Pinpoint the cell where the given text exists, returning its [x, y] midpoint coordinate. 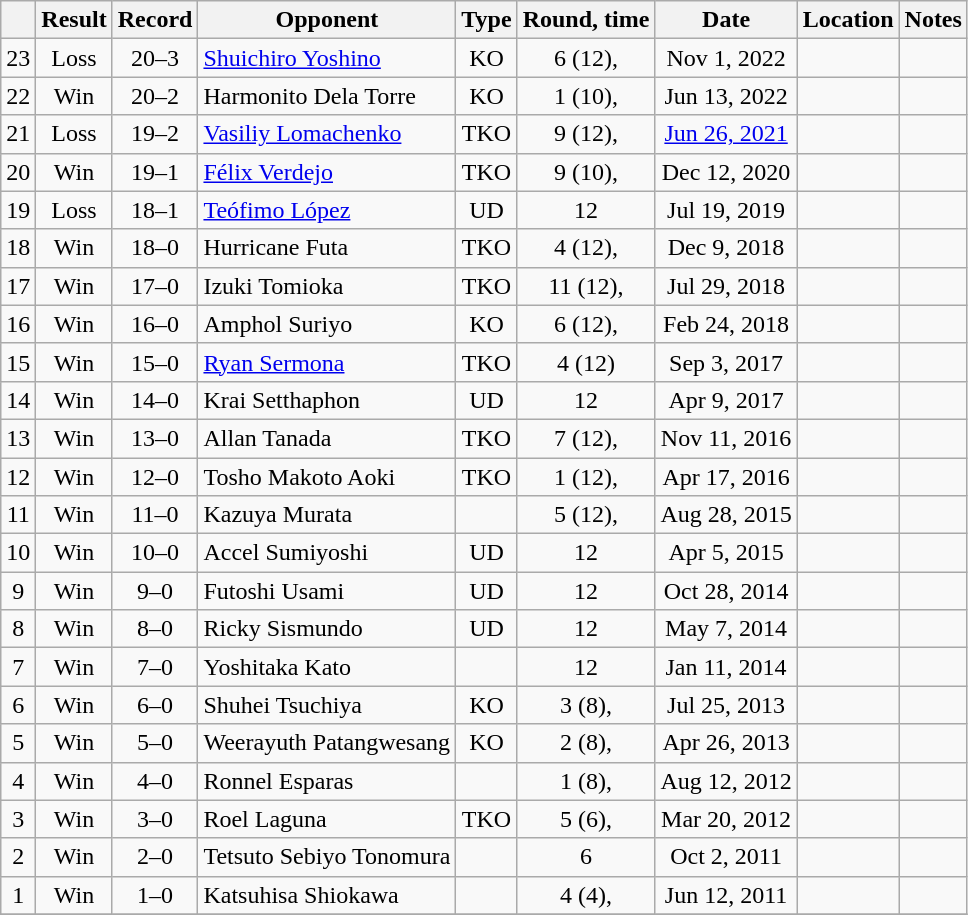
Jan 11, 2014 [726, 667]
Hurricane Futa [327, 248]
5 (6), [586, 819]
2 [18, 857]
Tosho Makoto Aoki [327, 477]
Shuichiro Yoshino [327, 58]
9 [18, 591]
Jul 25, 2013 [726, 705]
4 (12), [586, 248]
Location [848, 20]
19–2 [155, 134]
7 [18, 667]
2 (8), [586, 743]
Jul 29, 2018 [726, 286]
Date [726, 20]
16 [18, 324]
10–0 [155, 553]
Aug 12, 2012 [726, 781]
5 [18, 743]
Mar 20, 2012 [726, 819]
3 [18, 819]
4 [18, 781]
9 (12), [586, 134]
Allan Tanada [327, 438]
Apr 17, 2016 [726, 477]
1 (10), [586, 96]
Accel Sumiyoshi [327, 553]
Sep 3, 2017 [726, 362]
17 [18, 286]
Ricky Sismundo [327, 629]
Félix Verdejo [327, 172]
Apr 9, 2017 [726, 400]
Type [486, 20]
Oct 2, 2011 [726, 857]
18–0 [155, 248]
Jul 19, 2019 [726, 210]
19 [18, 210]
Apr 5, 2015 [726, 553]
Aug 28, 2015 [726, 515]
10 [18, 553]
Oct 28, 2014 [726, 591]
8–0 [155, 629]
12–0 [155, 477]
11 [18, 515]
17–0 [155, 286]
1 (12), [586, 477]
Apr 26, 2013 [726, 743]
Shuhei Tsuchiya [327, 705]
18 [18, 248]
9–0 [155, 591]
5 (12), [586, 515]
Teófimo López [327, 210]
Jun 12, 2011 [726, 895]
Feb 24, 2018 [726, 324]
Round, time [586, 20]
9 (10), [586, 172]
1 (8), [586, 781]
Dec 12, 2020 [726, 172]
15 [18, 362]
2–0 [155, 857]
21 [18, 134]
5–0 [155, 743]
13 [18, 438]
11 (12), [586, 286]
4–0 [155, 781]
8 [18, 629]
Roel Laguna [327, 819]
Notes [933, 20]
1–0 [155, 895]
Opponent [327, 20]
May 7, 2014 [726, 629]
Katsuhisa Shiokawa [327, 895]
Harmonito Dela Torre [327, 96]
Jun 26, 2021 [726, 134]
6–0 [155, 705]
Tetsuto Sebiyo Tonomura [327, 857]
18–1 [155, 210]
3–0 [155, 819]
Jun 13, 2022 [726, 96]
Krai Setthaphon [327, 400]
Nov 11, 2016 [726, 438]
Nov 1, 2022 [726, 58]
20–3 [155, 58]
Izuki Tomioka [327, 286]
Dec 9, 2018 [726, 248]
Vasiliy Lomachenko [327, 134]
11–0 [155, 515]
Weerayuth Patangwesang [327, 743]
4 (12) [586, 362]
Kazuya Murata [327, 515]
Record [155, 20]
7–0 [155, 667]
14–0 [155, 400]
22 [18, 96]
Result [74, 20]
23 [18, 58]
20 [18, 172]
3 (8), [586, 705]
13–0 [155, 438]
1 [18, 895]
Yoshitaka Kato [327, 667]
Ryan Sermona [327, 362]
20–2 [155, 96]
7 (12), [586, 438]
Ronnel Esparas [327, 781]
15–0 [155, 362]
14 [18, 400]
Futoshi Usami [327, 591]
16–0 [155, 324]
4 (4), [586, 895]
19–1 [155, 172]
Amphol Suriyo [327, 324]
